Determine the [x, y] coordinate at the center of the cell enclosing the given text.  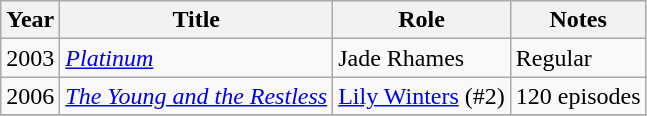
Jade Rhames [422, 58]
120 episodes [578, 96]
2003 [30, 58]
Notes [578, 20]
Year [30, 20]
The Young and the Restless [196, 96]
Role [422, 20]
Regular [578, 58]
Lily Winters (#2) [422, 96]
Title [196, 20]
2006 [30, 96]
Platinum [196, 58]
